Find where the given text appears and provide that cell's center as (X, Y) coordinate. 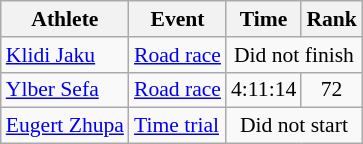
Klidi Jaku (65, 55)
4:11:14 (264, 90)
Ylber Sefa (65, 90)
Eugert Zhupa (65, 126)
Athlete (65, 19)
Did not finish (294, 55)
Time trial (178, 126)
72 (332, 90)
Time (264, 19)
Did not start (294, 126)
Event (178, 19)
Rank (332, 19)
